For the text-containing cell, return its midpoint in [X, Y] coordinate format. 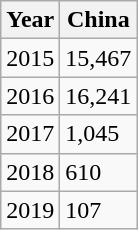
15,467 [98, 58]
2015 [30, 58]
1,045 [98, 134]
China [98, 20]
2017 [30, 134]
610 [98, 172]
2016 [30, 96]
2019 [30, 210]
16,241 [98, 96]
107 [98, 210]
Year [30, 20]
2018 [30, 172]
